Return the (X, Y) coordinate for the center point of the cell that contains the specified text.  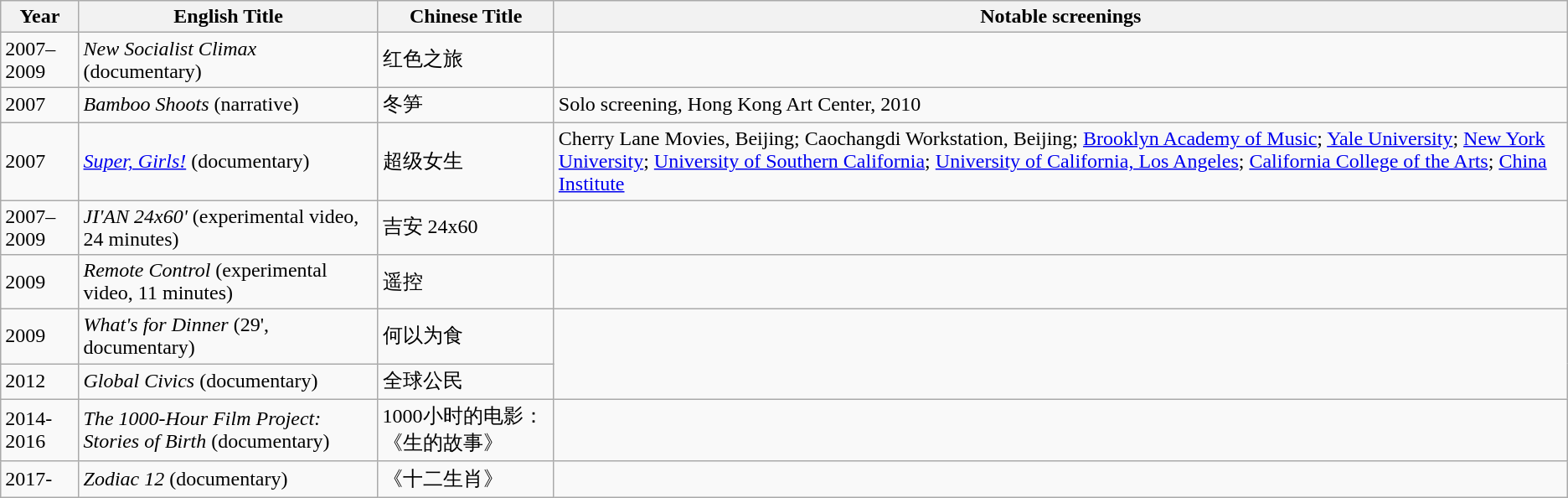
New Socialist Climax (documentary) (228, 60)
Notable screenings (1060, 17)
Zodiac 12 (documentary) (228, 480)
2014-2016 (40, 430)
Remote Control (experimental video, 11 minutes) (228, 282)
English Title (228, 17)
2017- (40, 480)
红色之旅 (466, 60)
2012 (40, 382)
Super, Girls! (documentary) (228, 161)
The 1000-Hour Film Project: Stories of Birth (documentary) (228, 430)
1000小时的电影：《生的故事》 (466, 430)
冬笋 (466, 106)
《十二生肖》 (466, 480)
全球公民 (466, 382)
What's for Dinner (29', documentary) (228, 337)
何以为食 (466, 337)
Global Civics (documentary) (228, 382)
超级女生 (466, 161)
JI'AN 24x60' (experimental video, 24 minutes) (228, 226)
遥控 (466, 282)
吉安 24x60 (466, 226)
Chinese Title (466, 17)
Solo screening, Hong Kong Art Center, 2010 (1060, 106)
Year (40, 17)
Bamboo Shoots (narrative) (228, 106)
